Return the [X, Y] coordinate for the center point of the cell that contains the specified text.  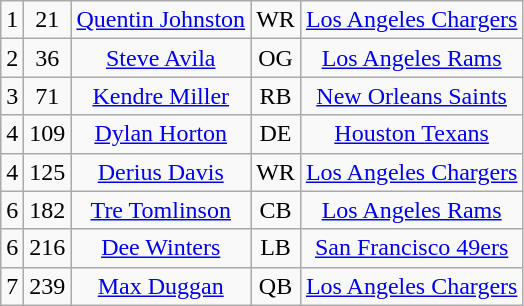
216 [48, 248]
Kendre Miller [161, 96]
2 [12, 58]
RB [276, 96]
21 [48, 20]
OG [276, 58]
7 [12, 286]
Houston Texans [412, 134]
36 [48, 58]
New Orleans Saints [412, 96]
125 [48, 172]
DE [276, 134]
Dylan Horton [161, 134]
Dee Winters [161, 248]
Steve Avila [161, 58]
182 [48, 210]
San Francisco 49ers [412, 248]
Tre Tomlinson [161, 210]
Derius Davis [161, 172]
Max Duggan [161, 286]
QB [276, 286]
3 [12, 96]
CB [276, 210]
239 [48, 286]
1 [12, 20]
109 [48, 134]
71 [48, 96]
Quentin Johnston [161, 20]
LB [276, 248]
